Identify which cell holds the provided text, then report its [x, y] central coordinate. 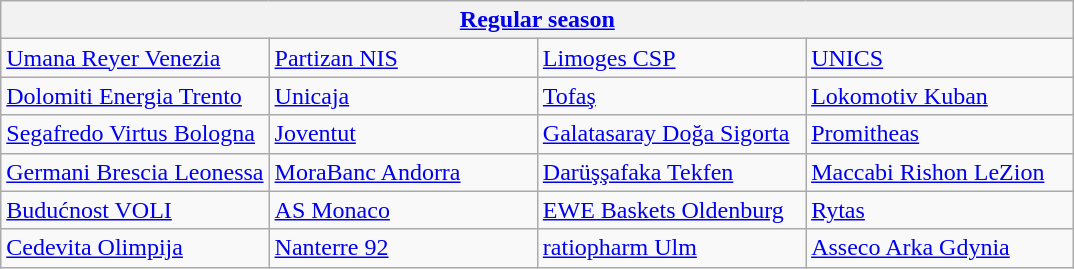
ratiopharm Ulm [671, 248]
Regular season [538, 20]
MoraBanc Andorra [403, 172]
Limoges CSP [671, 58]
Asseco Arka Gdynia [940, 248]
Umana Reyer Venezia [135, 58]
EWE Baskets Oldenburg [671, 210]
Segafredo Virtus Bologna [135, 134]
Nanterre 92 [403, 248]
Cedevita Olimpija [135, 248]
Lokomotiv Kuban [940, 96]
UNICS [940, 58]
Partizan NIS [403, 58]
Unicaja [403, 96]
Promitheas [940, 134]
Galatasaray Doğa Sigorta [671, 134]
Budućnost VOLI [135, 210]
Germani Brescia Leonessa [135, 172]
Darüşşafaka Tekfen [671, 172]
AS Monaco [403, 210]
Joventut [403, 134]
Rytas [940, 210]
Maccabi Rishon LeZion [940, 172]
Dolomiti Energia Trento [135, 96]
Tofaş [671, 96]
